Return the [X, Y] coordinate for the center point of the cell that contains the specified text.  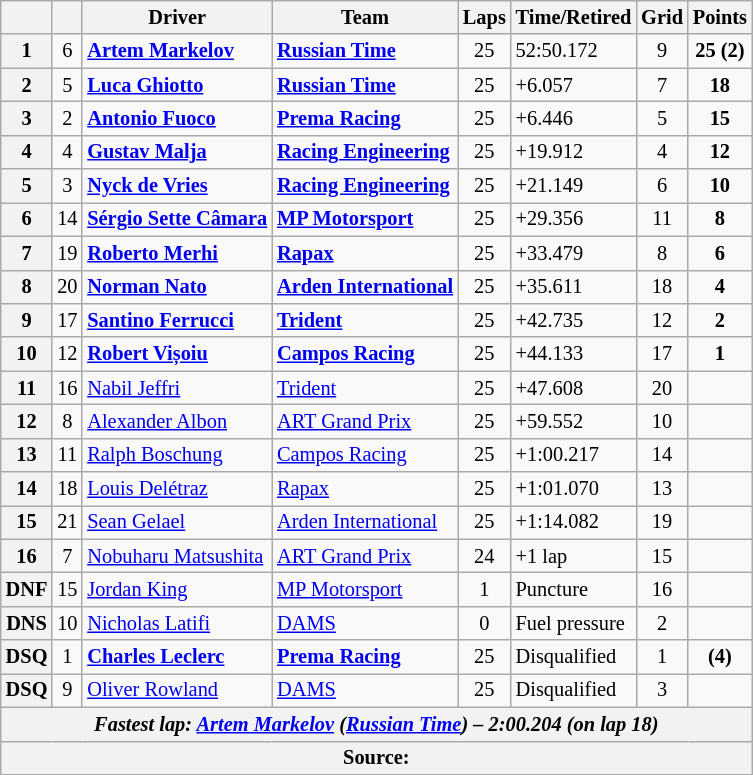
Fastest lap: Artem Markelov (Russian Time) – 2:00.204 (on lap 18) [376, 724]
Gustav Malja [177, 152]
Ralph Boschung [177, 455]
Nobuharu Matsushita [177, 556]
52:50.172 [574, 51]
Charles Leclerc [177, 657]
+1 lap [574, 556]
+6.057 [574, 85]
21 [67, 522]
Santino Ferrucci [177, 320]
Antonio Fuoco [177, 118]
+19.912 [574, 152]
+33.479 [574, 253]
Luca Ghiotto [177, 85]
Oliver Rowland [177, 690]
Louis Delétraz [177, 489]
Fuel pressure [574, 623]
+1:00.217 [574, 455]
(4) [720, 657]
Puncture [574, 589]
Team [365, 17]
Grid [662, 17]
Alexander Albon [177, 421]
DNF [27, 589]
+44.133 [574, 354]
Time/Retired [574, 17]
Sean Gelael [177, 522]
Nyck de Vries [177, 186]
Driver [177, 17]
Source: [376, 758]
+42.735 [574, 320]
24 [484, 556]
+6.446 [574, 118]
+21.149 [574, 186]
+1:14.082 [574, 522]
Robert Vișoiu [177, 354]
+59.552 [574, 421]
Nicholas Latifi [177, 623]
+29.356 [574, 219]
Sérgio Sette Câmara [177, 219]
Points [720, 17]
Nabil Jeffri [177, 388]
Jordan King [177, 589]
Artem Markelov [177, 51]
DNS [27, 623]
Laps [484, 17]
+1:01.070 [574, 489]
+35.611 [574, 287]
0 [484, 623]
Roberto Merhi [177, 253]
Norman Nato [177, 287]
25 (2) [720, 51]
+47.608 [574, 388]
